Output the [X, Y] coordinate of the center of the cell containing the given text.  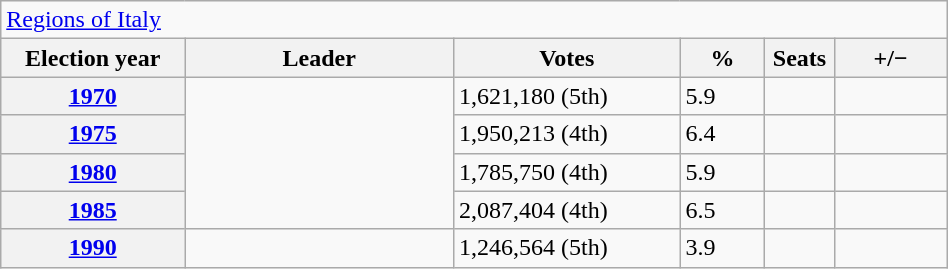
1990 [93, 248]
Regions of Italy [474, 20]
1985 [93, 210]
1,785,750 (4th) [567, 172]
1970 [93, 96]
1,950,213 (4th) [567, 134]
6.5 [722, 210]
2,087,404 (4th) [567, 210]
Votes [567, 58]
1980 [93, 172]
Seats [800, 58]
6.4 [722, 134]
% [722, 58]
3.9 [722, 248]
1,621,180 (5th) [567, 96]
Leader [320, 58]
Election year [93, 58]
1,246,564 (5th) [567, 248]
+/− [890, 58]
1975 [93, 134]
